From the cell containing the given text, extract its center point as (X, Y) coordinate. 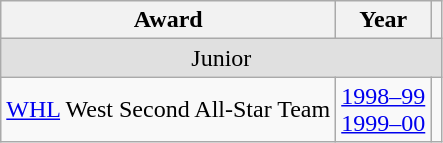
Year (384, 20)
WHL West Second All-Star Team (168, 110)
Junior (222, 58)
1998–991999–00 (384, 110)
Award (168, 20)
